Detect which cell encompasses the target text, then output its [x, y] center coordinate. 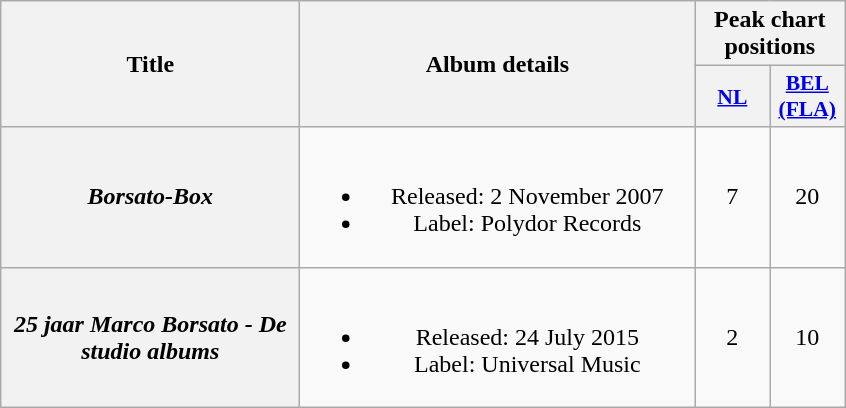
25 jaar Marco Borsato - De studio albums [150, 337]
Peak chart positions [770, 34]
2 [732, 337]
Title [150, 64]
7 [732, 197]
Released: 2 November 2007Label: Polydor Records [498, 197]
BEL(FLA) [808, 96]
Released: 24 July 2015Label: Universal Music [498, 337]
NL [732, 96]
10 [808, 337]
Album details [498, 64]
20 [808, 197]
Borsato-Box [150, 197]
